Return the (X, Y) coordinate for the center point of the cell that contains the specified text.  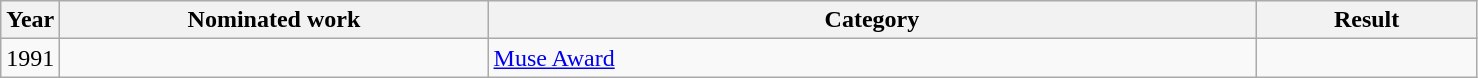
Result (1366, 20)
Year (30, 20)
Category (872, 20)
Nominated work (274, 20)
1991 (30, 58)
Muse Award (872, 58)
